Identify which cell holds the provided text, then report its [x, y] central coordinate. 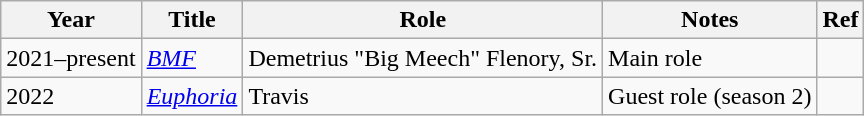
2022 [71, 96]
Notes [710, 20]
Role [423, 20]
2021–present [71, 58]
Year [71, 20]
Travis [423, 96]
Title [192, 20]
Demetrius "Big Meech" Flenory, Sr. [423, 58]
Ref [840, 20]
Guest role (season 2) [710, 96]
Main role [710, 58]
Euphoria [192, 96]
BMF [192, 58]
